Scan for the cell matching the given text and deliver its (X, Y) coordinate at center. 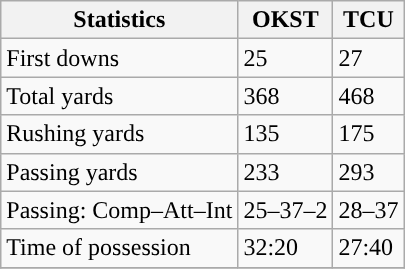
293 (368, 172)
175 (368, 134)
25–37–2 (286, 210)
Rushing yards (120, 134)
32:20 (286, 248)
27 (368, 58)
Total yards (120, 96)
TCU (368, 20)
468 (368, 96)
Passing: Comp–Att–Int (120, 210)
First downs (120, 58)
Statistics (120, 20)
27:40 (368, 248)
368 (286, 96)
OKST (286, 20)
233 (286, 172)
28–37 (368, 210)
135 (286, 134)
25 (286, 58)
Passing yards (120, 172)
Time of possession (120, 248)
